Locate the cell with the specified text and output its (x, y) center coordinate. 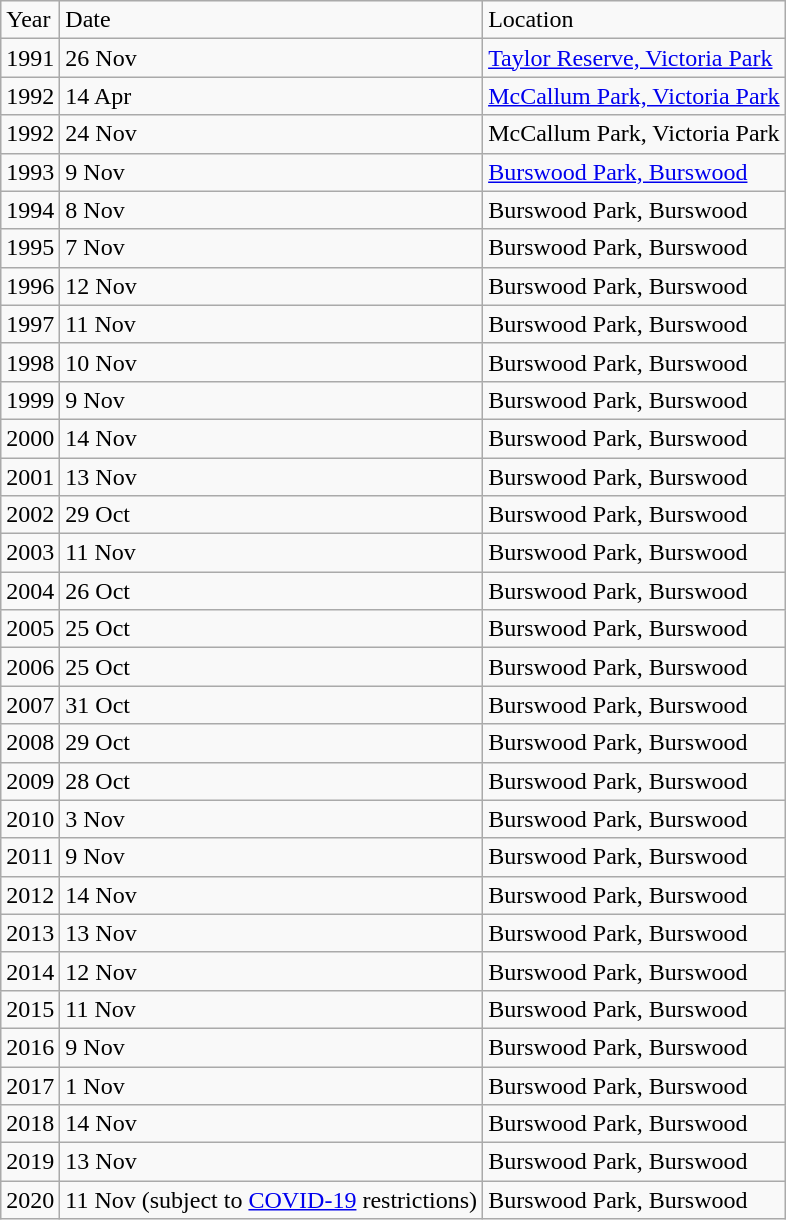
2008 (30, 743)
1995 (30, 248)
26 Nov (272, 58)
2016 (30, 1047)
2017 (30, 1085)
2007 (30, 705)
26 Oct (272, 591)
2013 (30, 933)
2014 (30, 971)
Taylor Reserve, Victoria Park (634, 58)
7 Nov (272, 248)
2010 (30, 819)
28 Oct (272, 781)
Location (634, 20)
1996 (30, 286)
3 Nov (272, 819)
1994 (30, 210)
2019 (30, 1162)
24 Nov (272, 134)
8 Nov (272, 210)
1 Nov (272, 1085)
1999 (30, 400)
14 Apr (272, 96)
2003 (30, 553)
2005 (30, 629)
2004 (30, 591)
2009 (30, 781)
2011 (30, 857)
2002 (30, 515)
2000 (30, 438)
1991 (30, 58)
1997 (30, 324)
1998 (30, 362)
2015 (30, 1009)
2018 (30, 1124)
1993 (30, 172)
2012 (30, 895)
10 Nov (272, 362)
31 Oct (272, 705)
2006 (30, 667)
11 Nov (subject to COVID-19 restrictions) (272, 1200)
Year (30, 20)
Date (272, 20)
2001 (30, 477)
2020 (30, 1200)
